Return (x, y) of the center of cell containing provided text 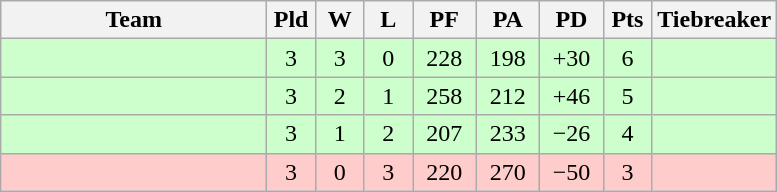
Team (134, 20)
W (340, 20)
Tiebreaker (714, 20)
198 (508, 58)
PA (508, 20)
−26 (572, 134)
−50 (572, 172)
+46 (572, 96)
6 (628, 58)
5 (628, 96)
Pts (628, 20)
212 (508, 96)
4 (628, 134)
PF (444, 20)
233 (508, 134)
+30 (572, 58)
220 (444, 172)
228 (444, 58)
258 (444, 96)
207 (444, 134)
PD (572, 20)
Pld (292, 20)
L (388, 20)
270 (508, 172)
